Find where the given text appears and provide that cell's center as [x, y] coordinate. 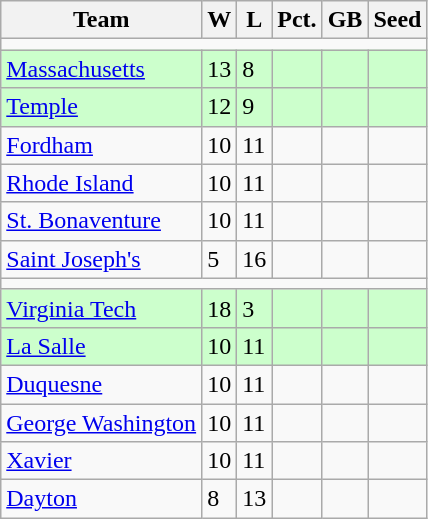
L [254, 20]
18 [220, 308]
Rhode Island [102, 183]
Seed [398, 20]
Team [102, 20]
5 [220, 259]
9 [254, 107]
Virginia Tech [102, 308]
Fordham [102, 145]
3 [254, 308]
St. Bonaventure [102, 221]
Xavier [102, 461]
Duquesne [102, 384]
16 [254, 259]
La Salle [102, 346]
Saint Joseph's [102, 259]
Temple [102, 107]
GB [345, 20]
W [220, 20]
Pct. [297, 20]
Massachusetts [102, 69]
12 [220, 107]
Dayton [102, 499]
George Washington [102, 423]
